Find where the given text appears and provide that cell's center as [x, y] coordinate. 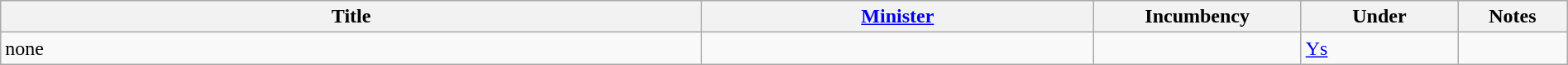
Ys [1379, 48]
Incumbency [1198, 17]
Notes [1513, 17]
Minister [898, 17]
Title [351, 17]
none [351, 48]
Under [1379, 17]
